Extract the [x, y] coordinate from the center of the cell holding the provided text.  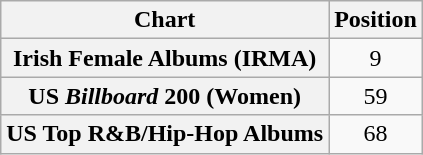
US Top R&B/Hip-Hop Albums [165, 134]
9 [376, 58]
68 [376, 134]
59 [376, 96]
Chart [165, 20]
US Billboard 200 (Women) [165, 96]
Position [376, 20]
Irish Female Albums (IRMA) [165, 58]
